Locate the cell with the specified text and output its [X, Y] center coordinate. 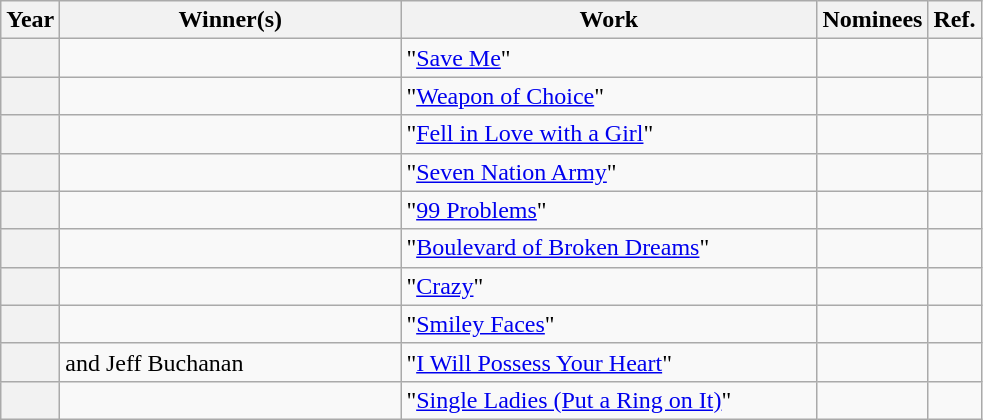
Year [30, 20]
"Boulevard of Broken Dreams" [609, 248]
"99 Problems" [609, 210]
and Jeff Buchanan [230, 362]
"Fell in Love with a Girl" [609, 134]
Winner(s) [230, 20]
"Seven Nation Army" [609, 172]
"Weapon of Choice" [609, 96]
"Save Me" [609, 58]
Work [609, 20]
Nominees [872, 20]
"Smiley Faces" [609, 324]
"Crazy" [609, 286]
"I Will Possess Your Heart" [609, 362]
"Single Ladies (Put a Ring on It)" [609, 400]
Ref. [954, 20]
